Detect which cell encompasses the target text, then output its [x, y] center coordinate. 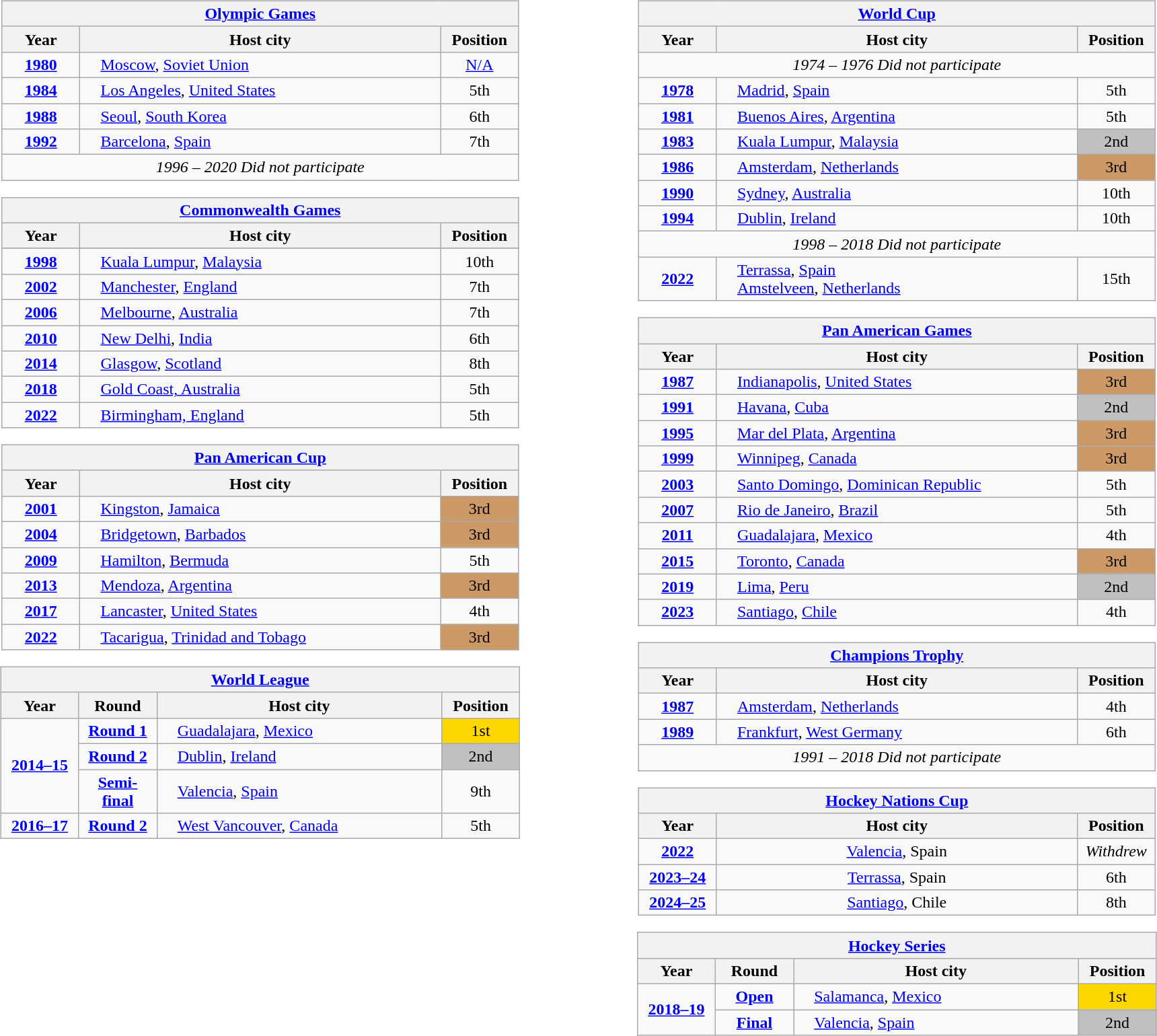
Hockey Nations Cup [897, 800]
9th [481, 791]
2003 [677, 484]
Terrassa, Spain Amstelveen, Netherlands [897, 279]
1990 [677, 193]
Mar del Plata, Argentina [897, 433]
2002 [41, 287]
Open [754, 996]
Round 1 [118, 731]
15th [1116, 279]
1989 [677, 732]
2007 [677, 510]
1996 – 2020 Did not participate [260, 168]
2024–25 [677, 903]
Moscow, Soviet Union [260, 65]
Hamilton, Bermuda [260, 560]
Buenos Aires, Argentina [897, 116]
Barcelona, Spain [260, 142]
Melbourne, Australia [260, 312]
1984 [41, 90]
2017 [41, 612]
2023 [677, 612]
Seoul, South Korea [260, 116]
2014 [41, 364]
Salamanca, Mexico [936, 996]
1981 [677, 116]
2009 [41, 560]
Rio de Janeiro, Brazil [897, 510]
2023–24 [677, 877]
1999 [677, 459]
1980 [41, 65]
Sydney, Australia [897, 193]
2010 [41, 338]
Manchester, England [260, 287]
Bridgetown, Barbados [260, 534]
2014–15 [40, 766]
2018 [41, 390]
Final [754, 1022]
Withdrew [1116, 852]
1991 – 2018 Did not participate [897, 757]
2006 [41, 312]
2004 [41, 534]
Toronto, Canada [897, 561]
Frankfurt, West Germany [897, 732]
Pan American Games [897, 330]
World League [260, 679]
Indianapolis, United States [897, 382]
2015 [677, 561]
Birmingham, England [260, 415]
1991 [677, 408]
Mendoza, Argentina [260, 586]
1988 [41, 116]
2001 [41, 509]
1974 – 1976 Did not participate [897, 65]
1978 [677, 90]
New Delhi, India [260, 338]
Lima, Peru [897, 587]
Santo Domingo, Dominican Republic [897, 484]
West Vancouver, Canada [299, 826]
1986 [677, 168]
Glasgow, Scotland [260, 364]
Kingston, Jamaica [260, 509]
Hockey Series [897, 945]
Olympic Games [260, 13]
Champions Trophy [897, 655]
Semi-final [118, 791]
1998 [41, 261]
Tacarigua, Trinidad and Tobago [260, 637]
World Cup [897, 13]
Gold Coast, Australia [260, 390]
Pan American Cup [260, 457]
1983 [677, 142]
2019 [677, 587]
Terrassa, Spain [897, 877]
2013 [41, 586]
N/A [480, 65]
Lancaster, United States [260, 612]
2011 [677, 535]
1992 [41, 142]
Los Angeles, United States [260, 90]
2016–17 [40, 826]
Madrid, Spain [897, 90]
Winnipeg, Canada [897, 459]
Commonwealth Games [260, 210]
2018–19 [676, 1009]
Havana, Cuba [897, 408]
1994 [677, 219]
1995 [677, 433]
1998 – 2018 Did not participate [897, 244]
